Scan for the cell matching the given text and deliver its (x, y) coordinate at center. 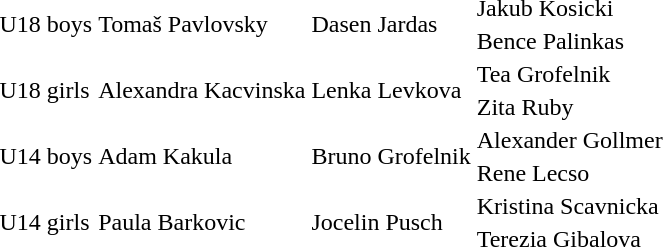
Adam Kakula (202, 156)
Bruno Grofelnik (391, 156)
Lenka Levkova (391, 90)
Alexandra Kacvinska (202, 90)
